Find where the given text appears and provide that cell's center as [x, y] coordinate. 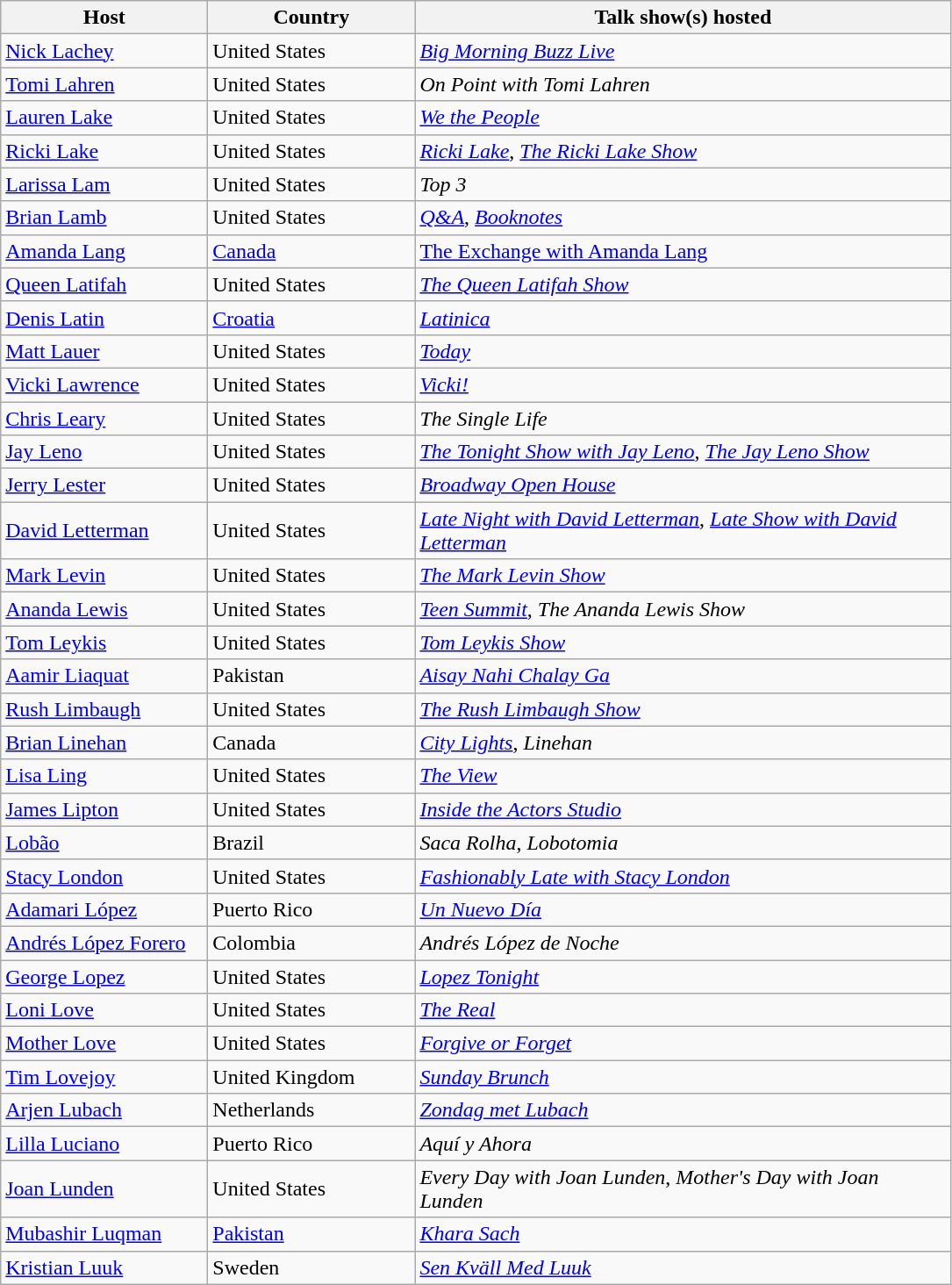
Lauren Lake [104, 118]
The Real [683, 1010]
Aamir Liaquat [104, 676]
Colombia [311, 943]
The Queen Latifah Show [683, 284]
Mother Love [104, 1044]
Sen Kväll Med Luuk [683, 1267]
Mark Levin [104, 576]
Loni Love [104, 1010]
Broadway Open House [683, 485]
Lopez Tonight [683, 977]
Lisa Ling [104, 776]
Forgive or Forget [683, 1044]
Croatia [311, 318]
Late Night with David Letterman, Late Show with David Letterman [683, 530]
Tom Leykis Show [683, 642]
Amanda Lang [104, 251]
Matt Lauer [104, 351]
Sunday Brunch [683, 1077]
Every Day with Joan Lunden, Mother's Day with Joan Lunden [683, 1188]
Nick Lachey [104, 51]
Lilla Luciano [104, 1144]
On Point with Tomi Lahren [683, 84]
Khara Sach [683, 1234]
Un Nuevo Día [683, 909]
Ricki Lake, The Ricki Lake Show [683, 151]
Kristian Luuk [104, 1267]
Aisay Nahi Chalay Ga [683, 676]
Rush Limbaugh [104, 709]
Saca Rolha, Lobotomia [683, 843]
The Exchange with Amanda Lang [683, 251]
George Lopez [104, 977]
Brian Lamb [104, 218]
Q&A, Booknotes [683, 218]
Host [104, 18]
Lobão [104, 843]
Jerry Lester [104, 485]
Tim Lovejoy [104, 1077]
Brazil [311, 843]
Big Morning Buzz Live [683, 51]
Andrés López de Noche [683, 943]
Andrés López Forero [104, 943]
Fashionably Late with Stacy London [683, 876]
Teen Summit, The Ananda Lewis Show [683, 609]
Tom Leykis [104, 642]
Stacy London [104, 876]
Tomi Lahren [104, 84]
James Lipton [104, 809]
The Rush Limbaugh Show [683, 709]
The Single Life [683, 419]
Arjen Lubach [104, 1110]
Adamari López [104, 909]
The Tonight Show with Jay Leno, The Jay Leno Show [683, 452]
Netherlands [311, 1110]
Larissa Lam [104, 184]
Jay Leno [104, 452]
Sweden [311, 1267]
Ananda Lewis [104, 609]
Mubashir Luqman [104, 1234]
Inside the Actors Studio [683, 809]
The View [683, 776]
City Lights, Linehan [683, 743]
Joan Lunden [104, 1188]
Ricki Lake [104, 151]
Denis Latin [104, 318]
Top 3 [683, 184]
David Letterman [104, 530]
Country [311, 18]
Brian Linehan [104, 743]
Zondag met Lubach [683, 1110]
Vicki! [683, 384]
We the People [683, 118]
Queen Latifah [104, 284]
Today [683, 351]
The Mark Levin Show [683, 576]
Latinica [683, 318]
Talk show(s) hosted [683, 18]
Vicki Lawrence [104, 384]
Chris Leary [104, 419]
Aquí y Ahora [683, 1144]
United Kingdom [311, 1077]
